Determine the (X, Y) coordinate at the center of the cell enclosing the given text.  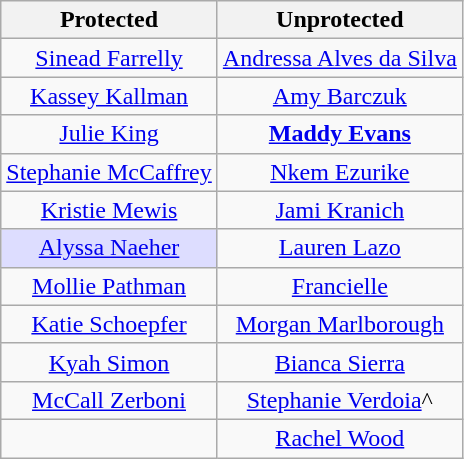
Maddy Evans (340, 134)
McCall Zerboni (110, 400)
Morgan Marlborough (340, 324)
Kristie Mewis (110, 210)
Unprotected (340, 20)
Stephanie Verdoia^ (340, 400)
Stephanie McCaffrey (110, 172)
Sinead Farrelly (110, 58)
Jami Kranich (340, 210)
Andressa Alves da Silva (340, 58)
Alyssa Naeher (110, 248)
Rachel Wood (340, 438)
Bianca Sierra (340, 362)
Francielle (340, 286)
Amy Barczuk (340, 96)
Julie King (110, 134)
Kyah Simon (110, 362)
Protected (110, 20)
Nkem Ezurike (340, 172)
Kassey Kallman (110, 96)
Katie Schoepfer (110, 324)
Lauren Lazo (340, 248)
Mollie Pathman (110, 286)
